Locate the cell with the specified text and output its [x, y] center coordinate. 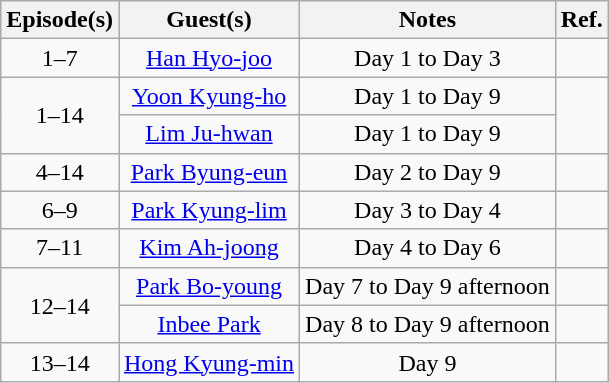
Ref. [582, 20]
6–9 [60, 210]
Park Byung-eun [208, 172]
Notes [428, 20]
Episode(s) [60, 20]
Day 7 to Day 9 afternoon [428, 286]
Lim Ju-hwan [208, 134]
13–14 [60, 362]
7–11 [60, 248]
1–14 [60, 115]
12–14 [60, 305]
Yoon Kyung-ho [208, 96]
Han Hyo-joo [208, 58]
1–7 [60, 58]
Day 4 to Day 6 [428, 248]
4–14 [60, 172]
Day 2 to Day 9 [428, 172]
Park Bo-young [208, 286]
Hong Kyung-min [208, 362]
Kim Ah-joong [208, 248]
Day 8 to Day 9 afternoon [428, 324]
Inbee Park [208, 324]
Day 1 to Day 3 [428, 58]
Day 9 [428, 362]
Guest(s) [208, 20]
Day 3 to Day 4 [428, 210]
Park Kyung-lim [208, 210]
